Locate the cell with the specified text and output its (X, Y) center coordinate. 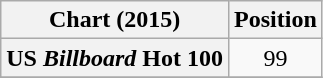
Chart (2015) (115, 20)
Position (276, 20)
US Billboard Hot 100 (115, 58)
99 (276, 58)
